Identify which cell holds the provided text, then report its (x, y) central coordinate. 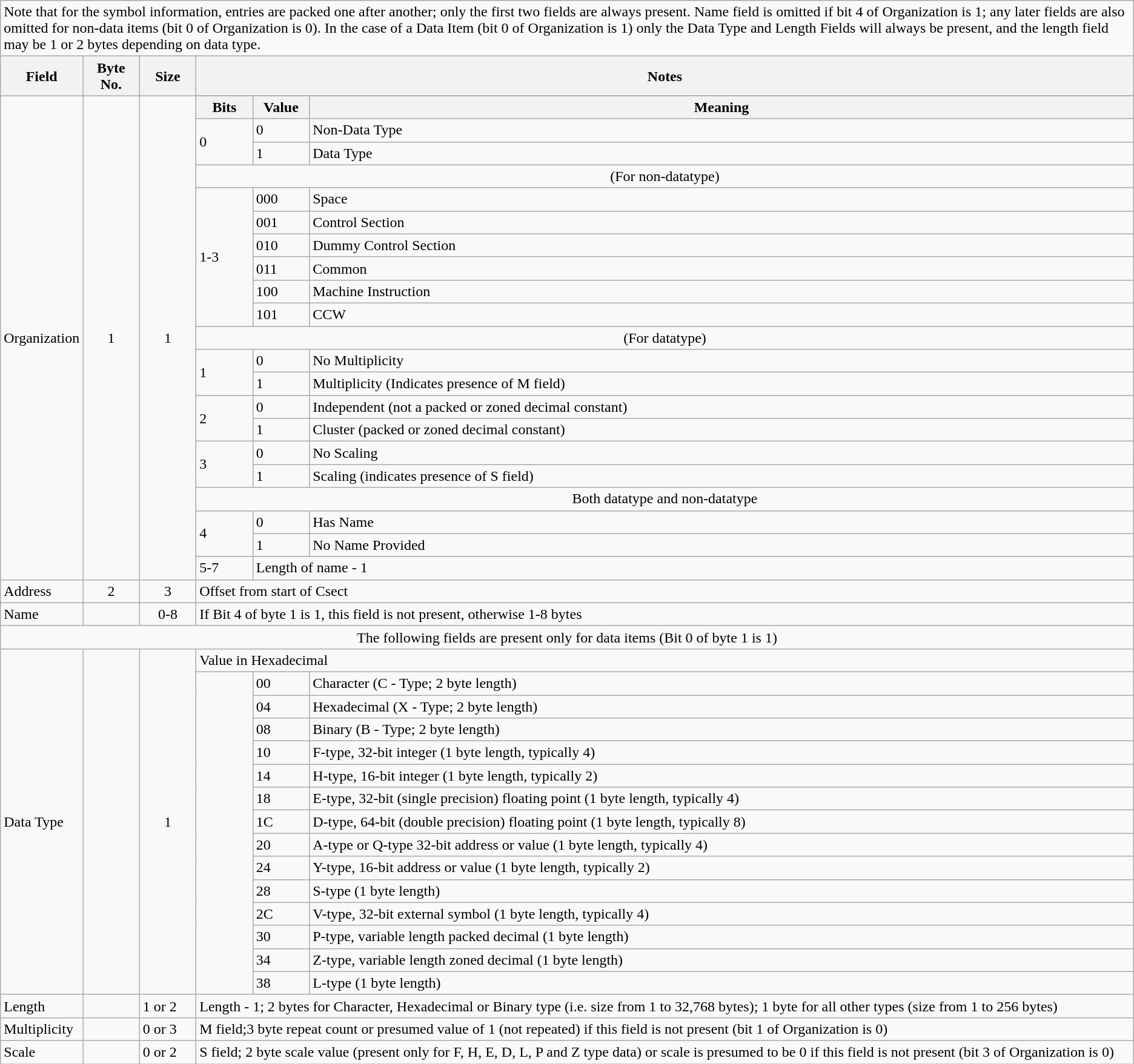
M field;3 byte repeat count or presumed value of 1 (not repeated) if this field is not present (bit 1 of Organization is 0) (665, 1029)
Scaling (indicates presence of S field) (722, 476)
28 (281, 891)
Both datatype and non-datatype (665, 499)
Size (168, 76)
Non-Data Type (722, 130)
(For datatype) (665, 337)
Common (722, 268)
001 (281, 222)
18 (281, 799)
Multiplicity (42, 1029)
Multiplicity (Indicates presence of M field) (722, 384)
04 (281, 707)
No Name Provided (722, 545)
No Multiplicity (722, 361)
5-7 (225, 568)
011 (281, 268)
H-type, 16-bit integer (1 byte length, typically 2) (722, 776)
Name (42, 614)
Address (42, 591)
30 (281, 937)
0 or 3 (168, 1029)
2C (281, 914)
08 (281, 730)
Y-type, 16-bit address or value (1 byte length, typically 2) (722, 868)
Bits (225, 107)
Organization (42, 338)
Has Name (722, 522)
If Bit 4 of byte 1 is 1, this field is not present, otherwise 1-8 bytes (665, 614)
V-type, 32-bit external symbol (1 byte length, typically 4) (722, 914)
Length of name - 1 (693, 568)
S-type (1 byte length) (722, 891)
00 (281, 683)
1-3 (225, 257)
20 (281, 845)
Z-type, variable length zoned decimal (1 byte length) (722, 960)
Dummy Control Section (722, 245)
Value in Hexadecimal (665, 660)
Offset from start of Csect (665, 591)
38 (281, 983)
Control Section (722, 222)
Field (42, 76)
0-8 (168, 614)
0 or 2 (168, 1052)
P-type, variable length packed decimal (1 byte length) (722, 937)
F-type, 32-bit integer (1 byte length, typically 4) (722, 753)
CCW (722, 314)
L-type (1 byte length) (722, 983)
The following fields are present only for data items (Bit 0 of byte 1 is 1) (567, 637)
4 (225, 534)
Binary (B - Type; 2 byte length) (722, 730)
Byte No. (111, 76)
Machine Instruction (722, 291)
Scale (42, 1052)
10 (281, 753)
No Scaling (722, 453)
100 (281, 291)
1C (281, 822)
34 (281, 960)
Meaning (722, 107)
Space (722, 199)
Value (281, 107)
(For non-datatype) (665, 176)
D-type, 64-bit (double precision) floating point (1 byte length, typically 8) (722, 822)
14 (281, 776)
1 or 2 (168, 1006)
Independent (not a packed or zoned decimal constant) (722, 407)
010 (281, 245)
Hexadecimal (X - Type; 2 byte length) (722, 707)
000 (281, 199)
Cluster (packed or zoned decimal constant) (722, 430)
A-type or Q-type 32-bit address or value (1 byte length, typically 4) (722, 845)
101 (281, 314)
Notes (665, 76)
E-type, 32-bit (single precision) floating point (1 byte length, typically 4) (722, 799)
Character (C - Type; 2 byte length) (722, 683)
24 (281, 868)
Length (42, 1006)
